Scan for the cell matching the given text and deliver its (x, y) coordinate at center. 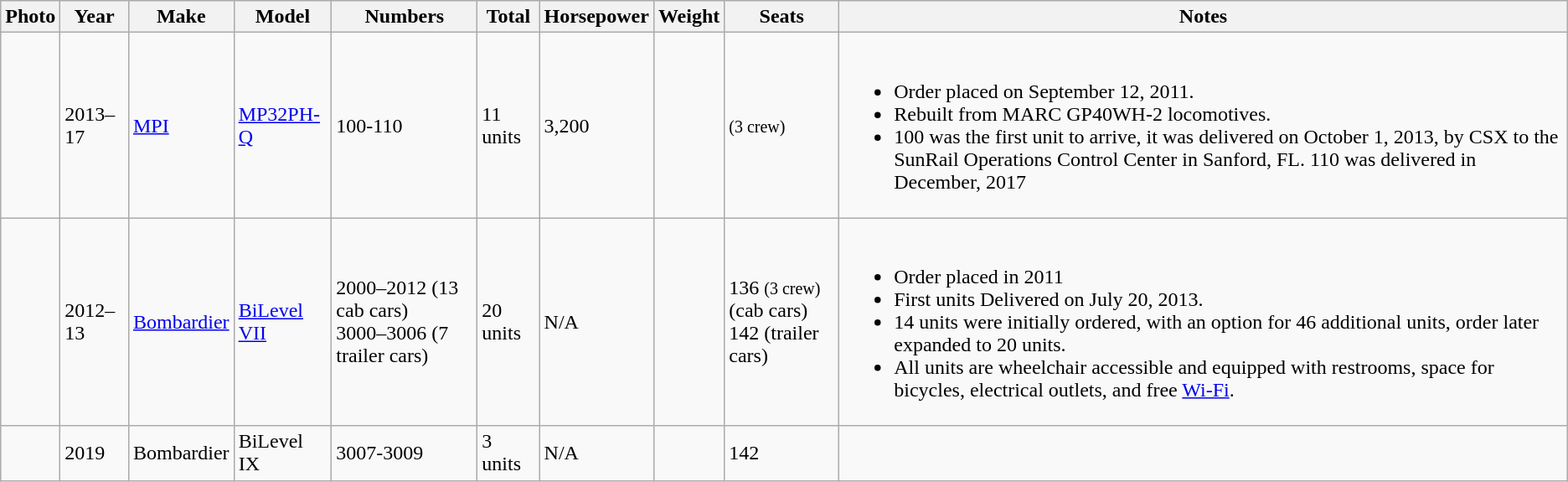
Weight (689, 17)
136 (3 crew)(cab cars)142 (trailer cars) (782, 322)
2000–2012 (13 cab cars)3000–3006 (7 trailer cars) (405, 322)
3,200 (596, 126)
Model (283, 17)
(3 crew) (782, 126)
MPI (181, 126)
3007-3009 (405, 453)
BiLevel VII (283, 322)
Year (95, 17)
Notes (1204, 17)
BiLevel IX (283, 453)
2013–17 (95, 126)
2012–13 (95, 322)
100-110 (405, 126)
Total (508, 17)
3 units (508, 453)
Numbers (405, 17)
11 units (508, 126)
MP32PH-Q (283, 126)
2019 (95, 453)
142 (782, 453)
Horsepower (596, 17)
Photo (30, 17)
Make (181, 17)
Seats (782, 17)
20 units (508, 322)
